Determine the (x, y) coordinate at the center of the cell enclosing the given text.  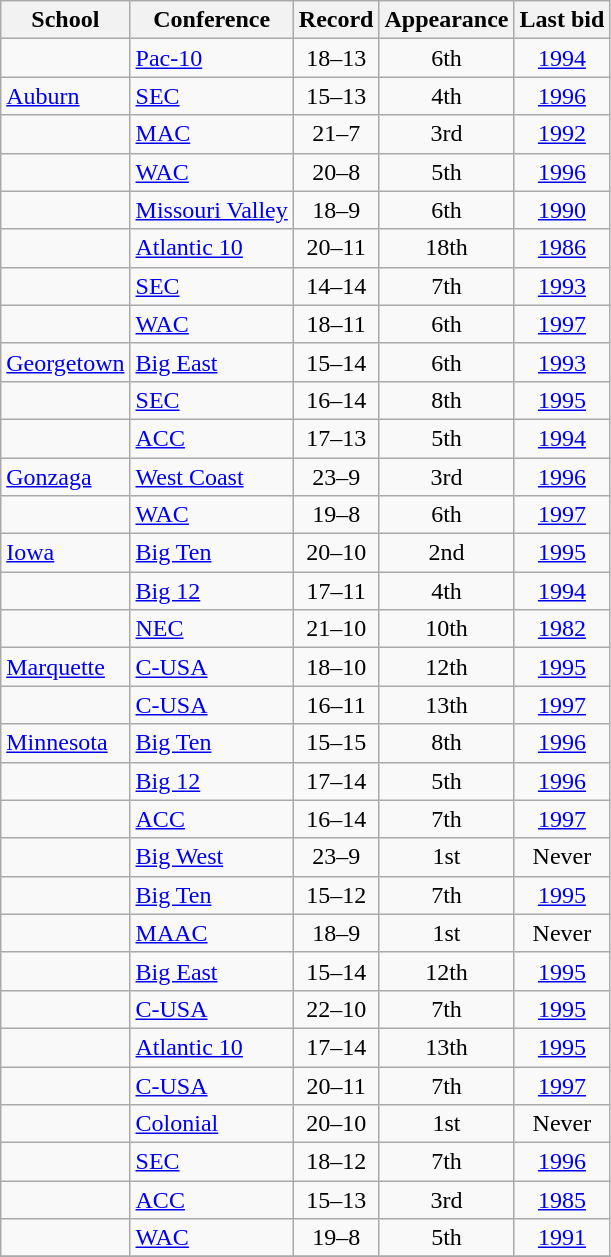
17–11 (336, 591)
10th (446, 629)
21–7 (336, 134)
Marquette (66, 667)
15–15 (336, 743)
Auburn (66, 96)
West Coast (212, 477)
1986 (562, 248)
18th (446, 248)
18–11 (336, 324)
14–14 (336, 286)
1985 (562, 1200)
1992 (562, 134)
1991 (562, 1238)
Missouri Valley (212, 210)
NEC (212, 629)
17–13 (336, 438)
Iowa (66, 553)
16–11 (336, 705)
Gonzaga (66, 477)
Colonial (212, 1124)
22–10 (336, 1009)
Record (336, 20)
School (66, 20)
1990 (562, 210)
18–12 (336, 1162)
Georgetown (66, 362)
Appearance (446, 20)
20–8 (336, 172)
18–13 (336, 58)
Big West (212, 857)
18–10 (336, 667)
Minnesota (66, 743)
15–12 (336, 895)
21–10 (336, 629)
Last bid (562, 20)
1982 (562, 629)
MAAC (212, 933)
Conference (212, 20)
2nd (446, 553)
MAC (212, 134)
Pac-10 (212, 58)
